Scan for the cell matching the given text and deliver its [X, Y] coordinate at center. 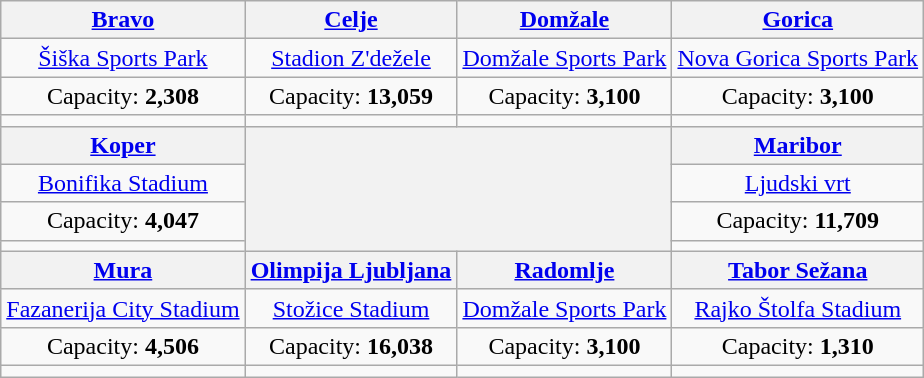
Maribor [798, 145]
Capacity: 1,310 [798, 346]
Stadion Z'dežele [351, 58]
Capacity: 16,038 [351, 346]
Ljudski vrt [798, 183]
Domžale [564, 20]
Capacity: 4,506 [123, 346]
Mura [123, 270]
Capacity: 4,047 [123, 221]
Rajko Štolfa Stadium [798, 308]
Šiška Sports Park [123, 58]
Fazanerija City Stadium [123, 308]
Gorica [798, 20]
Nova Gorica Sports Park [798, 58]
Stožice Stadium [351, 308]
Celje [351, 20]
Bravo [123, 20]
Radomlje [564, 270]
Capacity: 13,059 [351, 96]
Koper [123, 145]
Bonifika Stadium [123, 183]
Tabor Sežana [798, 270]
Capacity: 11,709 [798, 221]
Capacity: 2,308 [123, 96]
Olimpija Ljubljana [351, 270]
